Identify which cell holds the provided text, then report its [X, Y] central coordinate. 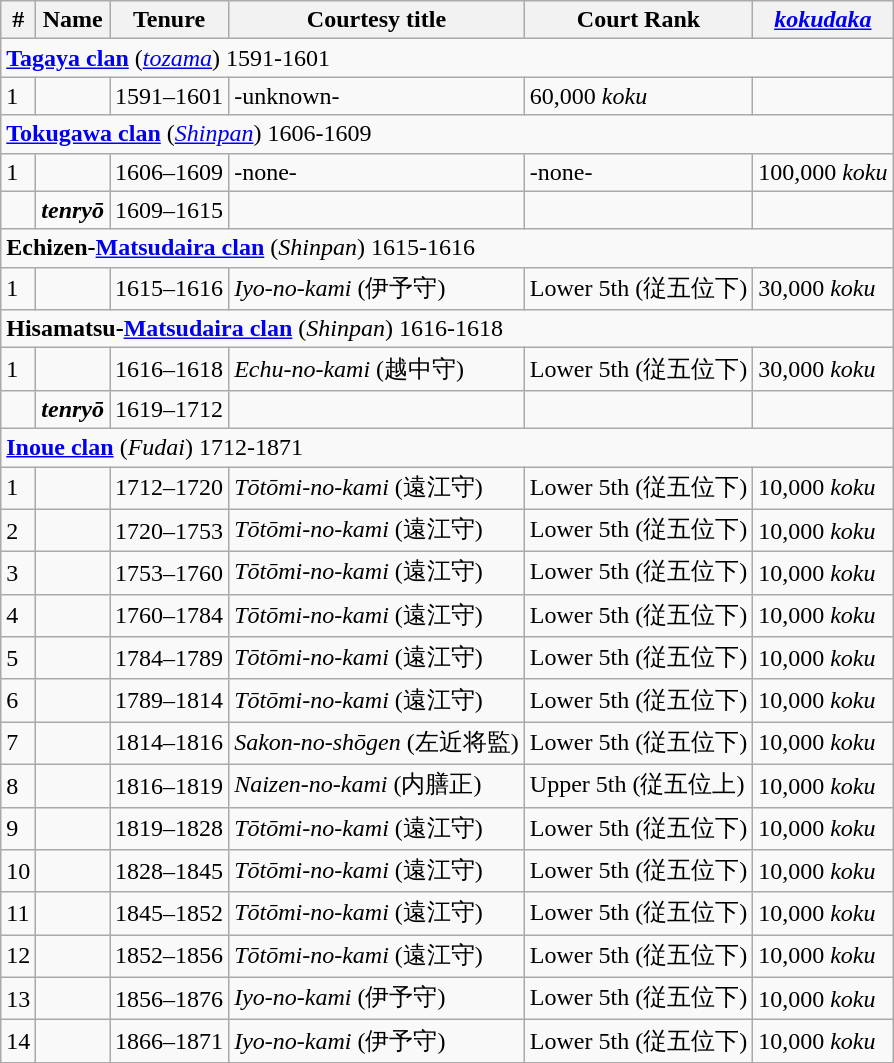
1816–1819 [170, 786]
Naizen-no-kami (内膳正) [377, 786]
1606–1609 [170, 172]
1609–1615 [170, 210]
1784–1789 [170, 658]
13 [18, 998]
Tokugawa clan (Shinpan) 1606-1609 [447, 134]
8 [18, 786]
9 [18, 828]
12 [18, 956]
11 [18, 914]
Sakon-no-shōgen (左近将監) [377, 744]
1789–1814 [170, 700]
-unknown- [377, 96]
1845–1852 [170, 914]
Echu-no-kami (越中守) [377, 370]
Inoue clan (Fudai) 1712-1871 [447, 447]
kokudaka [823, 20]
1753–1760 [170, 574]
1615–1616 [170, 288]
1814–1816 [170, 744]
Echizen-Matsudaira clan (Shinpan) 1615-1616 [447, 248]
1712–1720 [170, 488]
1619–1712 [170, 409]
1819–1828 [170, 828]
3 [18, 574]
6 [18, 700]
1852–1856 [170, 956]
1591–1601 [170, 96]
14 [18, 1042]
Hisamatsu-Matsudaira clan (Shinpan) 1616-1618 [447, 329]
100,000 koku [823, 172]
10 [18, 872]
1828–1845 [170, 872]
Court Rank [638, 20]
Courtesy title [377, 20]
1720–1753 [170, 530]
4 [18, 616]
1856–1876 [170, 998]
1866–1871 [170, 1042]
5 [18, 658]
2 [18, 530]
60,000 koku [638, 96]
7 [18, 744]
1760–1784 [170, 616]
Tagaya clan (tozama) 1591-1601 [447, 58]
Tenure [170, 20]
Name [73, 20]
Upper 5th (従五位上) [638, 786]
# [18, 20]
1616–1618 [170, 370]
